Pinpoint the cell where the given text exists, returning its (X, Y) midpoint coordinate. 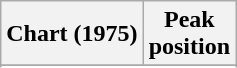
Chart (1975) (72, 34)
Peakposition (189, 34)
